Scan for the cell matching the given text and deliver its [x, y] coordinate at center. 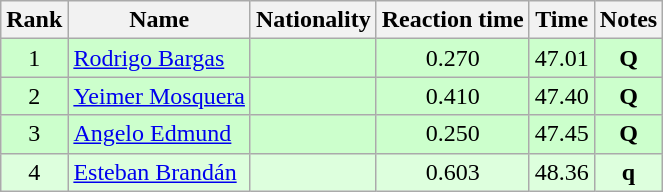
47.01 [562, 58]
0.250 [452, 134]
47.45 [562, 134]
1 [34, 58]
4 [34, 172]
2 [34, 96]
Notes [628, 20]
0.270 [452, 58]
Esteban Brandán [160, 172]
Reaction time [452, 20]
47.40 [562, 96]
Nationality [313, 20]
Angelo Edmund [160, 134]
q [628, 172]
Rodrigo Bargas [160, 58]
48.36 [562, 172]
Rank [34, 20]
Time [562, 20]
0.603 [452, 172]
3 [34, 134]
Name [160, 20]
0.410 [452, 96]
Yeimer Mosquera [160, 96]
